Search for the cell housing the specified text and yield its (x, y) center coordinate. 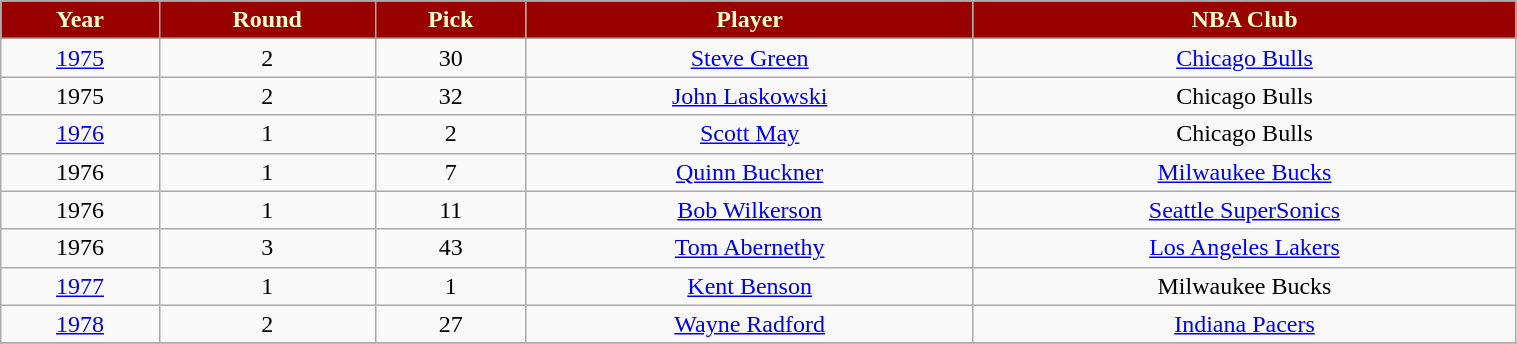
Wayne Radford (750, 324)
Tom Abernethy (750, 248)
Bob Wilkerson (750, 210)
Los Angeles Lakers (1244, 248)
Kent Benson (750, 286)
John Laskowski (750, 96)
Seattle SuperSonics (1244, 210)
Player (750, 20)
1978 (80, 324)
32 (450, 96)
Pick (450, 20)
Scott May (750, 134)
NBA Club (1244, 20)
27 (450, 324)
Steve Green (750, 58)
3 (267, 248)
Indiana Pacers (1244, 324)
Round (267, 20)
1977 (80, 286)
43 (450, 248)
30 (450, 58)
7 (450, 172)
11 (450, 210)
Quinn Buckner (750, 172)
Year (80, 20)
